Locate the cell with the specified text and output its [x, y] center coordinate. 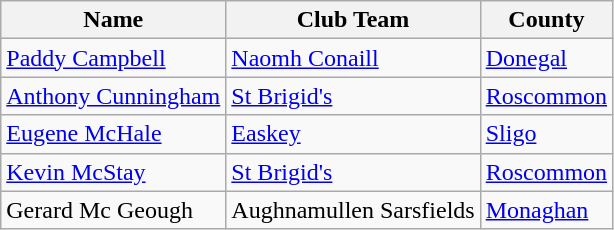
Easkey [353, 134]
Monaghan [546, 210]
Paddy Campbell [114, 58]
Anthony Cunningham [114, 96]
Naomh Conaill [353, 58]
Kevin McStay [114, 172]
Eugene McHale [114, 134]
Sligo [546, 134]
County [546, 20]
Donegal [546, 58]
Gerard Mc Geough [114, 210]
Club Team [353, 20]
Name [114, 20]
Aughnamullen Sarsfields [353, 210]
